Scan for the cell matching the given text and deliver its (x, y) coordinate at center. 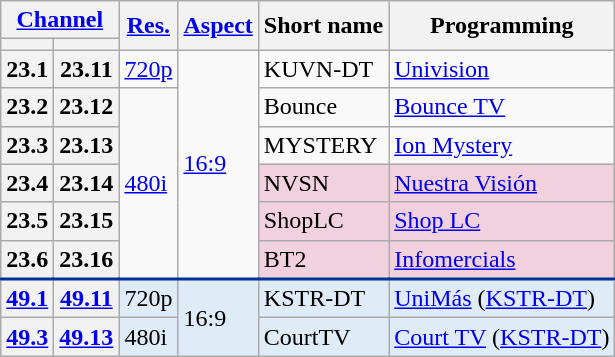
BT2 (323, 260)
23.15 (86, 221)
Court TV (KSTR-DT) (502, 337)
Bounce TV (502, 107)
Infomercials (502, 260)
23.3 (28, 145)
Programming (502, 26)
KSTR-DT (323, 298)
49.11 (86, 298)
Ion Mystery (502, 145)
49.3 (28, 337)
MYSTERY (323, 145)
KUVN-DT (323, 69)
UniMás (KSTR-DT) (502, 298)
Shop LC (502, 221)
Bounce (323, 107)
Res. (148, 26)
Aspect (218, 26)
23.11 (86, 69)
23.14 (86, 183)
23.16 (86, 260)
NVSN (323, 183)
23.12 (86, 107)
23.1 (28, 69)
ShopLC (323, 221)
49.13 (86, 337)
23.4 (28, 183)
Nuestra Visión (502, 183)
Univision (502, 69)
CourtTV (323, 337)
23.2 (28, 107)
Channel (60, 20)
Short name (323, 26)
23.5 (28, 221)
49.1 (28, 298)
23.6 (28, 260)
23.13 (86, 145)
